Locate the cell with the specified text and output its [x, y] center coordinate. 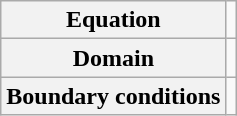
Domain [114, 58]
Boundary conditions [114, 96]
Equation [114, 20]
